Find where the given text appears and provide that cell's center as [x, y] coordinate. 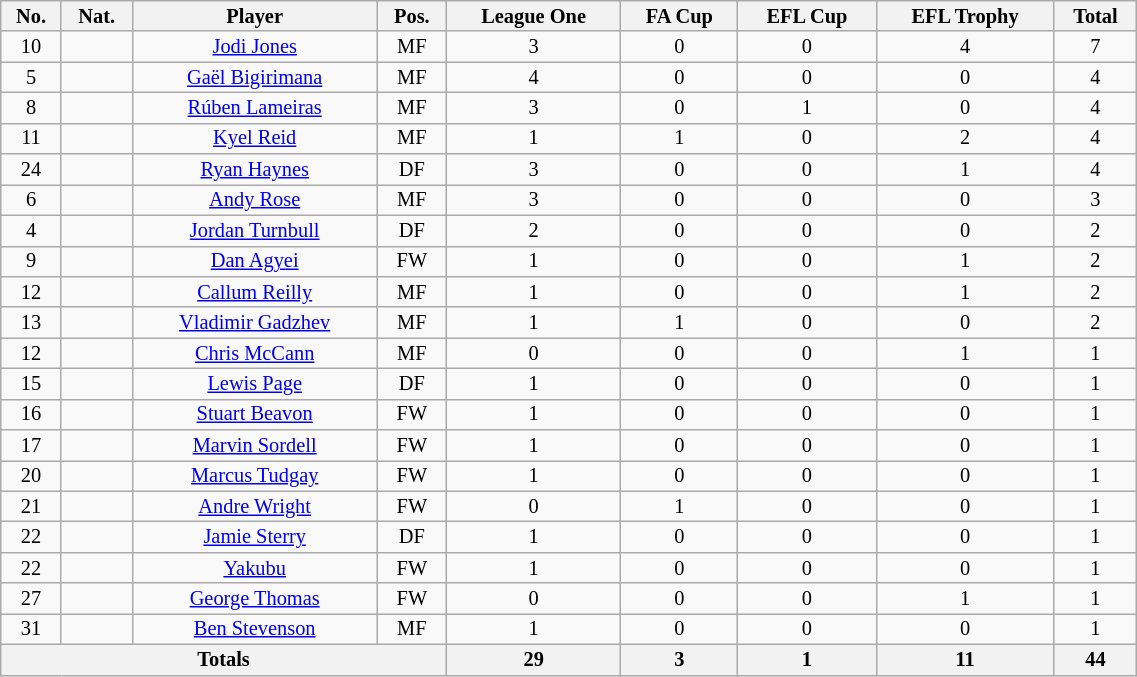
Chris McCann [254, 354]
FA Cup [680, 16]
Andre Wright [254, 506]
League One [533, 16]
24 [31, 170]
Jordan Turnbull [254, 230]
20 [31, 476]
Gaël Bigirimana [254, 78]
5 [31, 78]
Marcus Tudgay [254, 476]
21 [31, 506]
Rúben Lameiras [254, 108]
7 [1096, 46]
44 [1096, 660]
10 [31, 46]
Andy Rose [254, 200]
31 [31, 628]
8 [31, 108]
Vladimir Gadzhev [254, 322]
9 [31, 262]
Dan Agyei [254, 262]
Stuart Beavon [254, 414]
13 [31, 322]
Nat. [96, 16]
Pos. [412, 16]
Marvin Sordell [254, 446]
15 [31, 384]
Total [1096, 16]
EFL Cup [807, 16]
Yakubu [254, 568]
Jodi Jones [254, 46]
George Thomas [254, 598]
Ryan Haynes [254, 170]
Callum Reilly [254, 292]
27 [31, 598]
EFL Trophy [965, 16]
Totals [224, 660]
6 [31, 200]
Lewis Page [254, 384]
16 [31, 414]
Ben Stevenson [254, 628]
Jamie Sterry [254, 538]
29 [533, 660]
No. [31, 16]
Player [254, 16]
Kyel Reid [254, 138]
17 [31, 446]
